Find where the given text appears and provide that cell's center as (X, Y) coordinate. 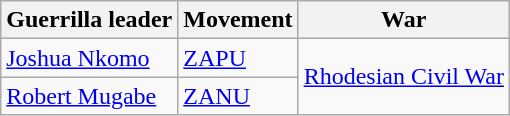
Movement (238, 20)
War (404, 20)
Robert Mugabe (90, 96)
ZANU (238, 96)
Joshua Nkomo (90, 58)
Rhodesian Civil War (404, 77)
Guerrilla leader (90, 20)
ZAPU (238, 58)
